Detect which cell encompasses the target text, then output its [x, y] center coordinate. 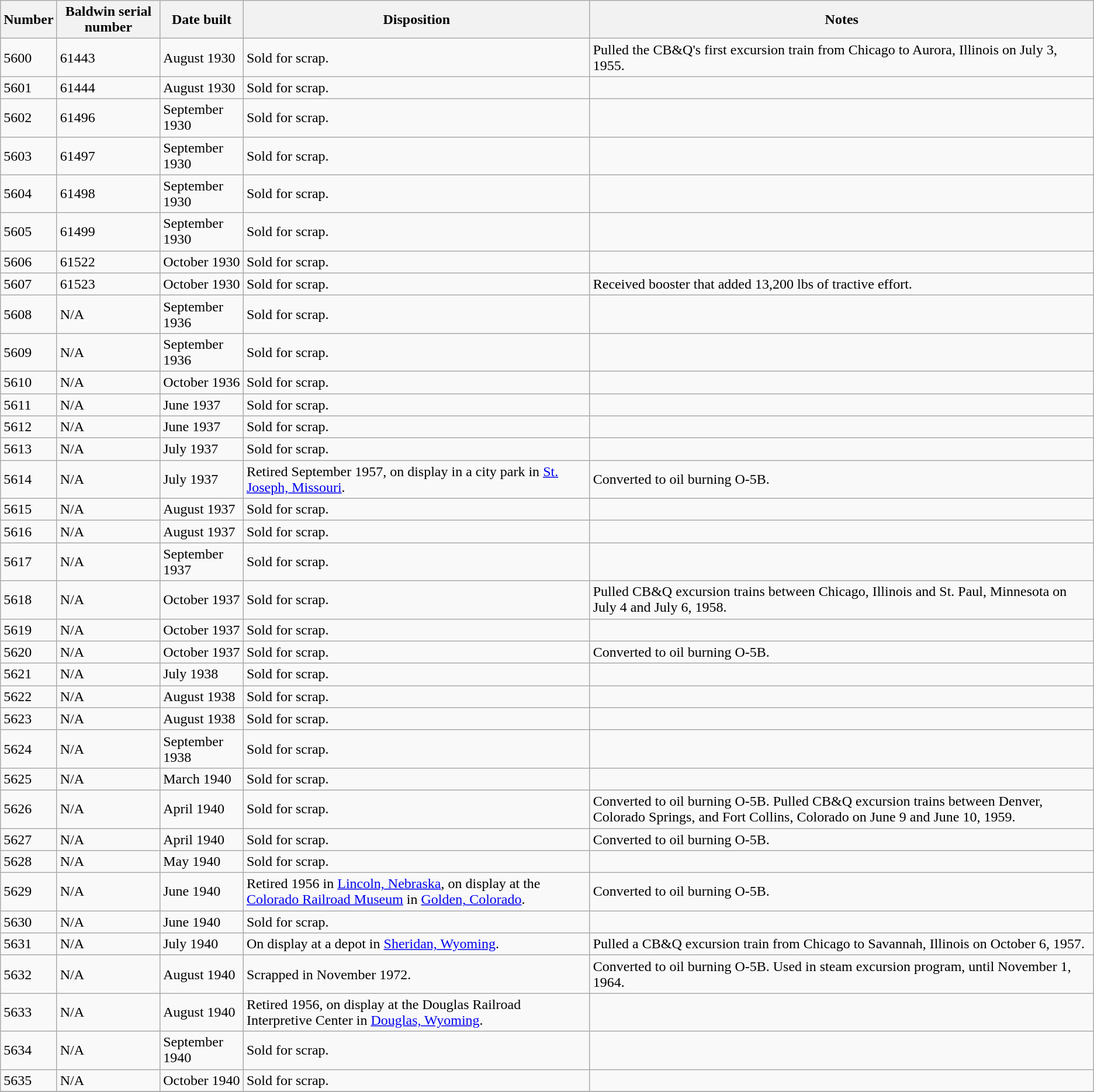
61498 [109, 194]
October 1936 [202, 382]
Converted to oil burning O-5B. Used in steam excursion program, until November 1, 1964. [842, 975]
Retired 1956 in Lincoln, Nebraska, on display at the Colorado Railroad Museum in Golden, Colorado. [416, 892]
5607 [29, 284]
61522 [109, 262]
September 1937 [202, 562]
Pulled the CB&Q's first excursion train from Chicago to Aurora, Illinois on July 3, 1955. [842, 57]
October 1940 [202, 1080]
61499 [109, 231]
Converted to oil burning O-5B. Pulled CB&Q excursion trains between Denver, Colorado Springs, and Fort Collins, Colorado on June 9 and June 10, 1959. [842, 809]
Retired September 1957, on display in a city park in St. Joseph, Missouri. [416, 479]
On display at a depot in Sheridan, Wyoming. [416, 944]
5621 [29, 674]
September 1938 [202, 749]
61496 [109, 118]
5624 [29, 749]
5631 [29, 944]
5619 [29, 630]
5605 [29, 231]
Received booster that added 13,200 lbs of tractive effort. [842, 284]
September 1940 [202, 1051]
5600 [29, 57]
61523 [109, 284]
5625 [29, 779]
5623 [29, 719]
Notes [842, 20]
July 1940 [202, 944]
5629 [29, 892]
Pulled a CB&Q excursion train from Chicago to Savannah, Illinois on October 6, 1957. [842, 944]
Date built [202, 20]
July 1938 [202, 674]
5606 [29, 262]
5634 [29, 1051]
5628 [29, 862]
Scrapped in November 1972. [416, 975]
61443 [109, 57]
61444 [109, 88]
5620 [29, 652]
5626 [29, 809]
5614 [29, 479]
5608 [29, 314]
5615 [29, 509]
5633 [29, 1012]
5630 [29, 922]
5611 [29, 405]
Disposition [416, 20]
5609 [29, 352]
5627 [29, 840]
5622 [29, 696]
5632 [29, 975]
5635 [29, 1080]
May 1940 [202, 862]
Number [29, 20]
5604 [29, 194]
5603 [29, 155]
Pulled CB&Q excursion trains between Chicago, Illinois and St. Paul, Minnesota on July 4 and July 6, 1958. [842, 599]
5616 [29, 532]
5613 [29, 449]
5602 [29, 118]
5610 [29, 382]
5601 [29, 88]
Baldwin serial number [109, 20]
5617 [29, 562]
March 1940 [202, 779]
Retired 1956, on display at the Douglas Railroad Interpretive Center in Douglas, Wyoming. [416, 1012]
61497 [109, 155]
5612 [29, 427]
5618 [29, 599]
